Identify which cell holds the provided text, then report its (x, y) central coordinate. 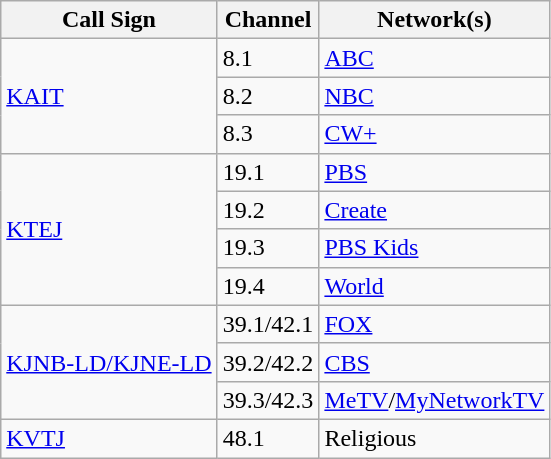
39.2/42.2 (268, 362)
KTEJ (109, 229)
Religious (434, 438)
KAIT (109, 96)
CW+ (434, 134)
World (434, 286)
19.1 (268, 172)
8.3 (268, 134)
Call Sign (109, 20)
48.1 (268, 438)
KJNB-LD/KJNE-LD (109, 362)
ABC (434, 58)
KVTJ (109, 438)
PBS (434, 172)
8.1 (268, 58)
Network(s) (434, 20)
NBC (434, 96)
39.1/42.1 (268, 324)
FOX (434, 324)
PBS Kids (434, 248)
CBS (434, 362)
8.2 (268, 96)
39.3/42.3 (268, 400)
19.3 (268, 248)
Create (434, 210)
19.4 (268, 286)
MeTV/MyNetworkTV (434, 400)
19.2 (268, 210)
Channel (268, 20)
